Scan for the cell matching the given text and deliver its [x, y] coordinate at center. 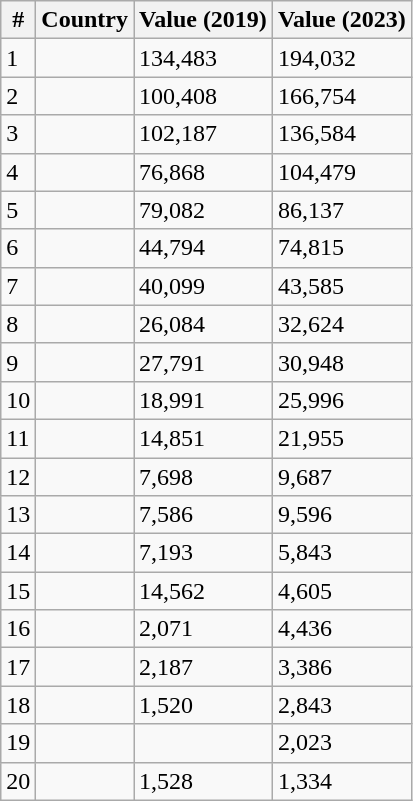
9,687 [342, 477]
25,996 [342, 400]
5,843 [342, 553]
20 [18, 781]
4,605 [342, 591]
5 [18, 210]
14,562 [204, 591]
40,099 [204, 286]
1,334 [342, 781]
3,386 [342, 667]
32,624 [342, 324]
Value (2023) [342, 20]
166,754 [342, 96]
4 [18, 172]
14 [18, 553]
27,791 [204, 362]
11 [18, 438]
7,698 [204, 477]
7,193 [204, 553]
14,851 [204, 438]
1 [18, 58]
2 [18, 96]
21,955 [342, 438]
74,815 [342, 248]
86,137 [342, 210]
18 [18, 705]
13 [18, 515]
26,084 [204, 324]
194,032 [342, 58]
Country [85, 20]
Value (2019) [204, 20]
19 [18, 743]
9 [18, 362]
2,187 [204, 667]
12 [18, 477]
9,596 [342, 515]
6 [18, 248]
10 [18, 400]
44,794 [204, 248]
7,586 [204, 515]
7 [18, 286]
134,483 [204, 58]
18,991 [204, 400]
2,843 [342, 705]
30,948 [342, 362]
136,584 [342, 134]
102,187 [204, 134]
2,071 [204, 629]
104,479 [342, 172]
15 [18, 591]
# [18, 20]
17 [18, 667]
1,520 [204, 705]
76,868 [204, 172]
3 [18, 134]
100,408 [204, 96]
1,528 [204, 781]
8 [18, 324]
43,585 [342, 286]
2,023 [342, 743]
79,082 [204, 210]
4,436 [342, 629]
16 [18, 629]
